Identify which cell holds the provided text, then report its (X, Y) central coordinate. 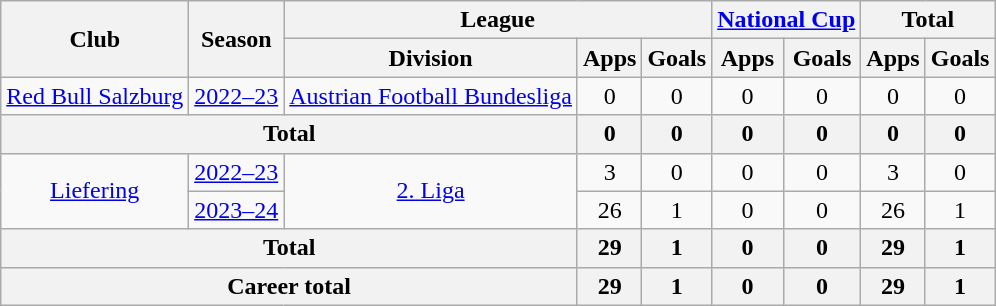
League (498, 20)
Career total (290, 286)
Red Bull Salzburg (95, 96)
Liefering (95, 191)
Division (431, 58)
2023–24 (236, 210)
National Cup (786, 20)
Club (95, 39)
Austrian Football Bundesliga (431, 96)
2. Liga (431, 191)
Season (236, 39)
